Provide the (x, y) coordinate of the cell's center where the given text is located.  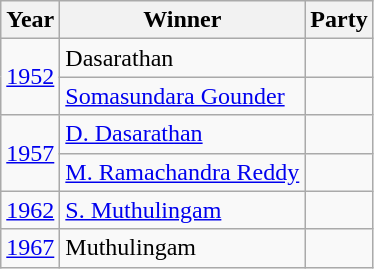
Winner (182, 20)
1967 (30, 248)
Party (339, 20)
Year (30, 20)
D. Dasarathan (182, 134)
1957 (30, 153)
1952 (30, 77)
Somasundara Gounder (182, 96)
M. Ramachandra Reddy (182, 172)
1962 (30, 210)
Dasarathan (182, 58)
S. Muthulingam (182, 210)
Muthulingam (182, 248)
